For the text-containing cell, return its midpoint in (X, Y) coordinate format. 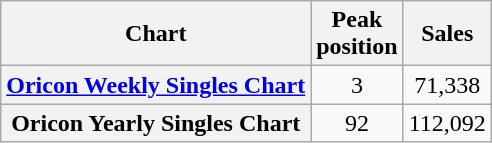
Sales (447, 34)
Peakposition (357, 34)
Oricon Yearly Singles Chart (156, 123)
92 (357, 123)
71,338 (447, 85)
Oricon Weekly Singles Chart (156, 85)
3 (357, 85)
112,092 (447, 123)
Chart (156, 34)
